Return [X, Y] of the center of cell containing provided text 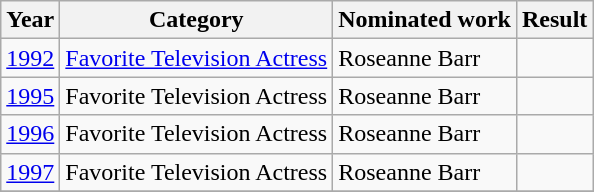
Result [554, 20]
1997 [30, 172]
1996 [30, 134]
1995 [30, 96]
1992 [30, 58]
Category [196, 20]
Nominated work [425, 20]
Year [30, 20]
